Provide the (X, Y) coordinate of the cell's center where the given text is located.  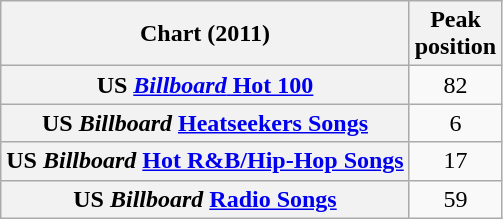
US Billboard Radio Songs (205, 199)
US Billboard Heatseekers Songs (205, 123)
17 (455, 161)
US Billboard Hot 100 (205, 85)
59 (455, 199)
US Billboard Hot R&B/Hip-Hop Songs (205, 161)
Chart (2011) (205, 34)
6 (455, 123)
82 (455, 85)
Peakposition (455, 34)
